From the cell containing the given text, extract its center point as (x, y) coordinate. 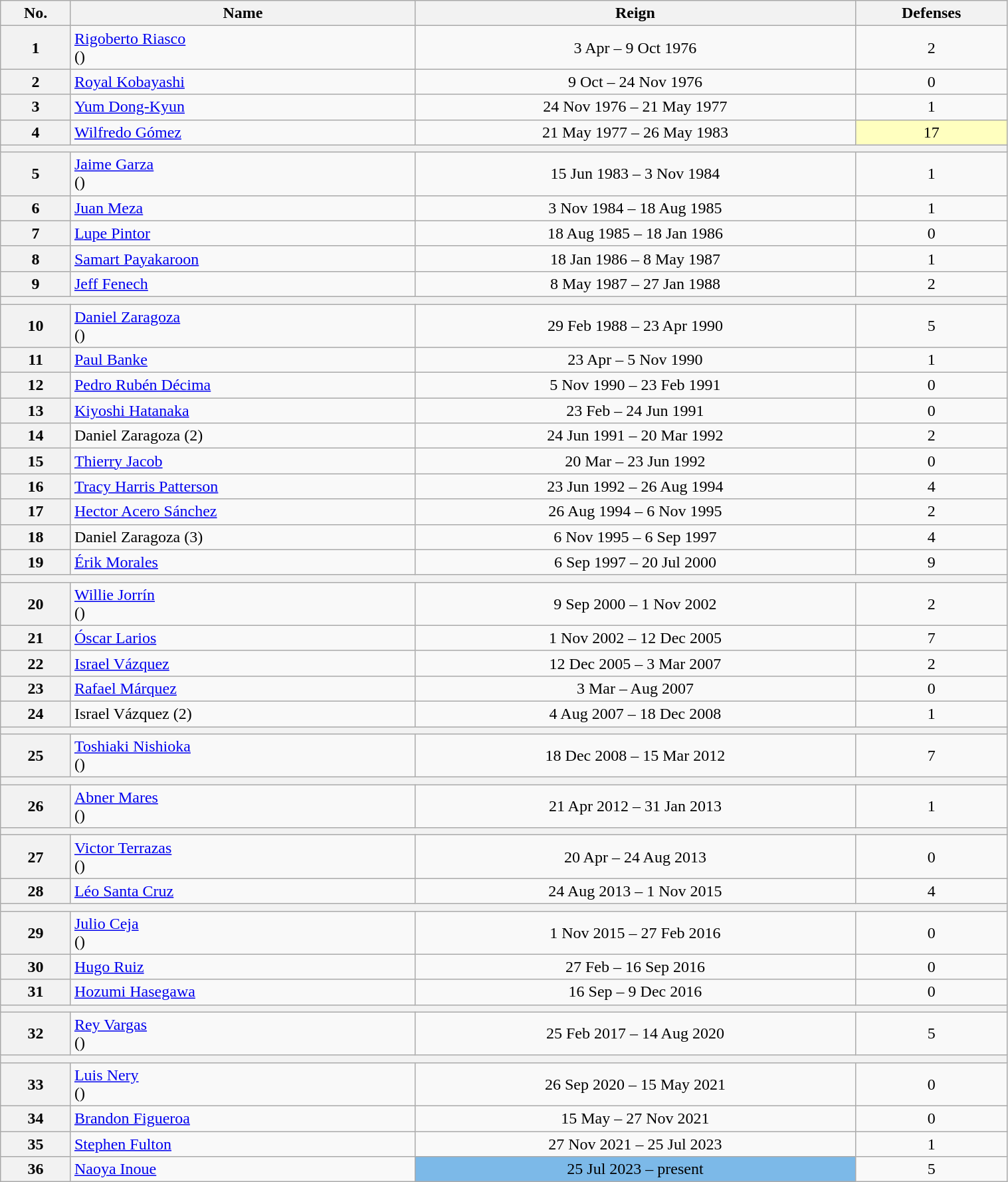
1 Nov 2015 – 27 Feb 2016 (635, 933)
Wilfredo Gómez (243, 132)
23 Apr – 5 Nov 1990 (635, 360)
Hozumi Hasegawa (243, 992)
26 Aug 1994 – 6 Nov 1995 (635, 512)
Lupe Pintor (243, 233)
27 Nov 2021 – 25 Jul 2023 (635, 1143)
Julio Ceja() (243, 933)
4 Aug 2007 – 18 Dec 2008 (635, 714)
25 Jul 2023 – present (635, 1169)
Israel Vázquez (243, 663)
16 Sep – 9 Dec 2016 (635, 992)
25 (36, 756)
19 (36, 562)
18 Dec 2008 – 15 Mar 2012 (635, 756)
5 Nov 1990 – 23 Feb 1991 (635, 385)
10 (36, 326)
23 Jun 1992 – 26 Aug 1994 (635, 486)
29 (36, 933)
Victor Terrazas() (243, 857)
26 (36, 807)
30 (36, 967)
31 (36, 992)
32 (36, 1034)
22 (36, 663)
26 Sep 2020 – 15 May 2021 (635, 1084)
23 (36, 688)
6 (36, 208)
Pedro Rubén Décima (243, 385)
Kiyoshi Hatanaka (243, 411)
12 Dec 2005 – 3 Mar 2007 (635, 663)
15 Jun 1983 – 3 Nov 1984 (635, 174)
Daniel Zaragoza() (243, 326)
11 (36, 360)
No. (36, 13)
6 Sep 1997 – 20 Jul 2000 (635, 562)
6 Nov 1995 – 6 Sep 1997 (635, 537)
Defenses (932, 13)
Daniel Zaragoza (2) (243, 436)
27 (36, 857)
Jeff Fenech (243, 284)
Naoya Inoue (243, 1169)
21 Apr 2012 – 31 Jan 2013 (635, 807)
24 Jun 1991 – 20 Mar 1992 (635, 436)
Abner Mares() (243, 807)
Paul Banke (243, 360)
Érik Morales (243, 562)
16 (36, 486)
Samart Payakaroon (243, 258)
Jaime Garza() (243, 174)
Royal Kobayashi (243, 82)
Óscar Larios (243, 638)
8 May 1987 – 27 Jan 1988 (635, 284)
36 (36, 1169)
18 Aug 1985 – 18 Jan 1986 (635, 233)
Stephen Fulton (243, 1143)
24 Nov 1976 – 21 May 1977 (635, 107)
3 (36, 107)
34 (36, 1118)
21 (36, 638)
Juan Meza (243, 208)
24 Aug 2013 – 1 Nov 2015 (635, 891)
Léo Santa Cruz (243, 891)
Rey Vargas() (243, 1034)
24 (36, 714)
Reign (635, 13)
18 Jan 1986 – 8 May 1987 (635, 258)
9 Sep 2000 – 1 Nov 2002 (635, 603)
Daniel Zaragoza (3) (243, 537)
20 Apr – 24 Aug 2013 (635, 857)
33 (36, 1084)
21 May 1977 – 26 May 1983 (635, 132)
Rafael Márquez (243, 688)
Rigoberto Riasco() (243, 48)
Brandon Figueroa (243, 1118)
Yum Dong-Kyun (243, 107)
12 (36, 385)
8 (36, 258)
28 (36, 891)
27 Feb – 16 Sep 2016 (635, 967)
18 (36, 537)
Thierry Jacob (243, 461)
13 (36, 411)
Tracy Harris Patterson (243, 486)
25 Feb 2017 – 14 Aug 2020 (635, 1034)
Toshiaki Nishioka() (243, 756)
Willie Jorrín() (243, 603)
Hugo Ruiz (243, 967)
9 Oct – 24 Nov 1976 (635, 82)
20 (36, 603)
20 Mar – 23 Jun 1992 (635, 461)
Luis Nery() (243, 1084)
3 Apr – 9 Oct 1976 (635, 48)
35 (36, 1143)
14 (36, 436)
15 May – 27 Nov 2021 (635, 1118)
3 Nov 1984 – 18 Aug 1985 (635, 208)
Hector Acero Sánchez (243, 512)
3 Mar – Aug 2007 (635, 688)
Name (243, 13)
29 Feb 1988 – 23 Apr 1990 (635, 326)
15 (36, 461)
1 Nov 2002 – 12 Dec 2005 (635, 638)
23 Feb – 24 Jun 1991 (635, 411)
Israel Vázquez (2) (243, 714)
